Detect which cell encompasses the target text, then output its (X, Y) center coordinate. 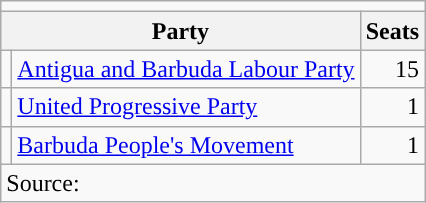
Antigua and Barbuda Labour Party (186, 69)
Seats (392, 31)
Source: (213, 183)
Barbuda People's Movement (186, 145)
Party (180, 31)
United Progressive Party (186, 107)
15 (392, 69)
